Identify which cell holds the provided text, then report its (X, Y) central coordinate. 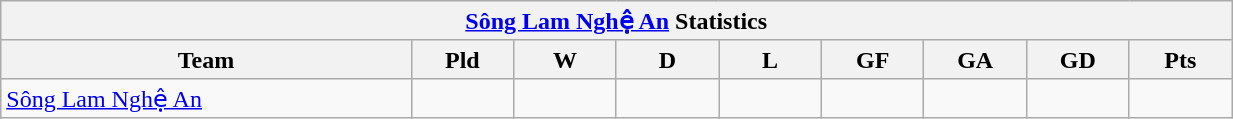
L (770, 59)
Pts (1180, 59)
Pld (462, 59)
W (566, 59)
Sông Lam Nghệ An (206, 98)
GF (872, 59)
D (668, 59)
Sông Lam Nghệ An Statistics (616, 21)
GD (1078, 59)
GA (976, 59)
Team (206, 59)
